Search for the cell housing the specified text and yield its (x, y) center coordinate. 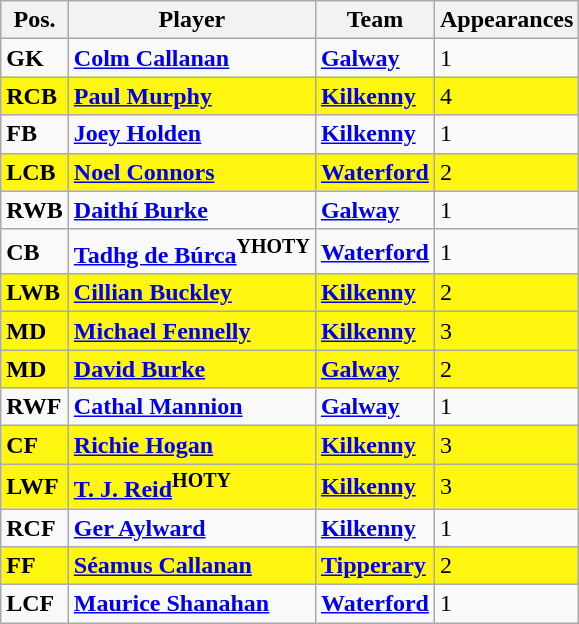
Cillian Buckley (192, 293)
GK (35, 58)
Team (374, 20)
Tipperary (374, 566)
Séamus Callanan (192, 566)
Ger Aylward (192, 528)
Noel Connors (192, 172)
Tadhg de BúrcaYHOTY (192, 252)
RWF (35, 407)
RCF (35, 528)
Pos. (35, 20)
FB (35, 134)
4 (506, 96)
David Burke (192, 369)
Maurice Shanahan (192, 604)
Player (192, 20)
RWB (35, 210)
Daithí Burke (192, 210)
Paul Murphy (192, 96)
FF (35, 566)
Richie Hogan (192, 445)
Joey Holden (192, 134)
Michael Fennelly (192, 331)
Appearances (506, 20)
LCB (35, 172)
LWF (35, 486)
T. J. ReidHOTY (192, 486)
CF (35, 445)
Colm Callanan (192, 58)
Cathal Mannion (192, 407)
CB (35, 252)
LWB (35, 293)
LCF (35, 604)
RCB (35, 96)
